Scan for the cell matching the given text and deliver its [X, Y] coordinate at center. 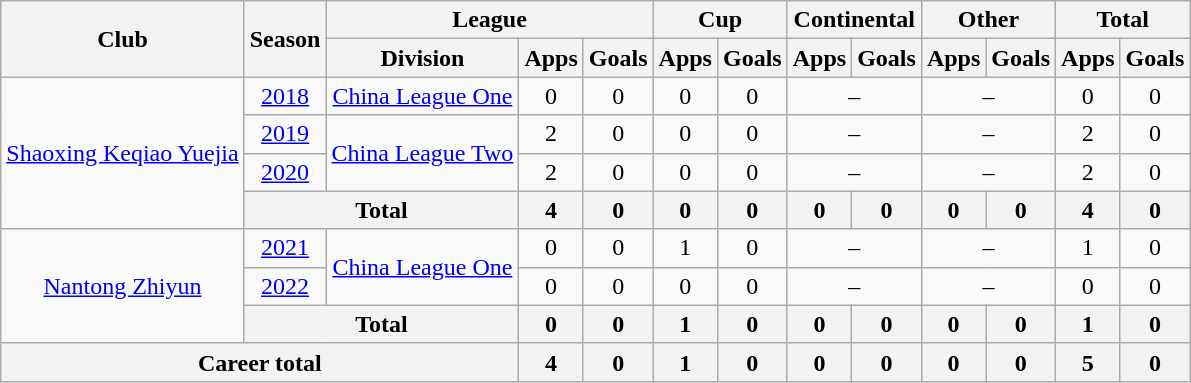
Continental [854, 20]
China League Two [422, 153]
2022 [285, 286]
League [490, 20]
Nantong Zhiyun [122, 286]
2021 [285, 248]
5 [1088, 362]
Division [422, 58]
Career total [260, 362]
Season [285, 39]
Club [122, 39]
2020 [285, 172]
2018 [285, 96]
2019 [285, 134]
Other [988, 20]
Shaoxing Keqiao Yuejia [122, 153]
Cup [720, 20]
